Extract the [x, y] coordinate from the center of the cell holding the provided text.  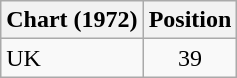
Position [190, 20]
UK [72, 58]
Chart (1972) [72, 20]
39 [190, 58]
